Extract the [x, y] coordinate from the center of the cell holding the provided text.  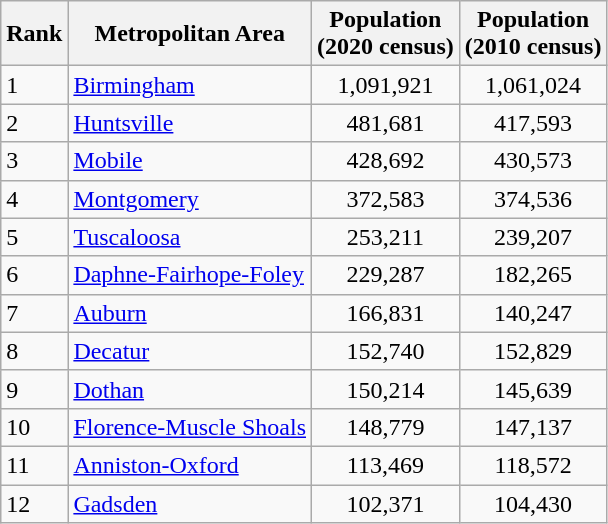
152,829 [533, 351]
428,692 [386, 161]
166,831 [386, 313]
Metropolitan Area [190, 34]
Huntsville [190, 123]
Tuscaloosa [190, 237]
9 [34, 389]
Rank [34, 34]
Anniston-Oxford [190, 465]
Florence-Muscle Shoals [190, 427]
140,247 [533, 313]
150,214 [386, 389]
Daphne-Fairhope-Foley [190, 275]
1,061,024 [533, 85]
Dothan [190, 389]
253,211 [386, 237]
430,573 [533, 161]
2 [34, 123]
6 [34, 275]
182,265 [533, 275]
12 [34, 503]
118,572 [533, 465]
372,583 [386, 199]
229,287 [386, 275]
Population (2010 census) [533, 34]
4 [34, 199]
417,593 [533, 123]
104,430 [533, 503]
5 [34, 237]
3 [34, 161]
102,371 [386, 503]
152,740 [386, 351]
Mobile [190, 161]
1,091,921 [386, 85]
Population (2020 census) [386, 34]
148,779 [386, 427]
Decatur [190, 351]
Auburn [190, 313]
8 [34, 351]
113,469 [386, 465]
481,681 [386, 123]
Gadsden [190, 503]
Birmingham [190, 85]
1 [34, 85]
239,207 [533, 237]
11 [34, 465]
Montgomery [190, 199]
374,536 [533, 199]
145,639 [533, 389]
147,137 [533, 427]
10 [34, 427]
7 [34, 313]
